Pinpoint the cell where the given text exists, returning its (X, Y) midpoint coordinate. 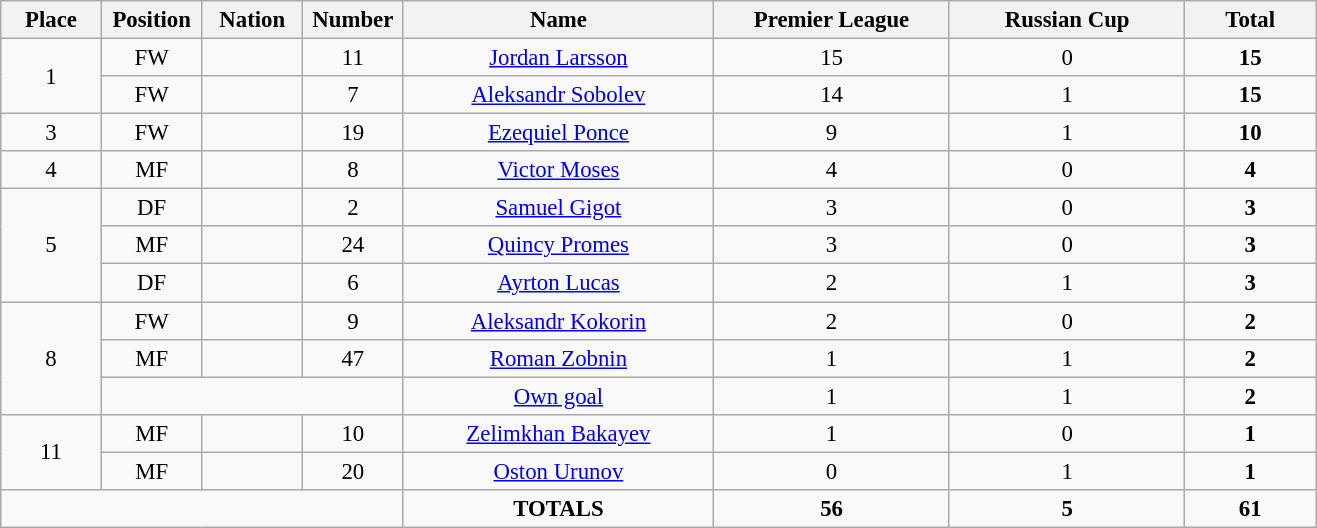
Victor Moses (558, 170)
Premier League (832, 20)
Nation (252, 20)
TOTALS (558, 509)
Jordan Larsson (558, 58)
14 (832, 95)
Quincy Promes (558, 245)
Own goal (558, 396)
Total (1250, 20)
Russian Cup (1067, 20)
Roman Zobnin (558, 358)
Position (152, 20)
20 (354, 471)
24 (354, 245)
47 (354, 358)
6 (354, 283)
Zelimkhan Bakayev (558, 433)
7 (354, 95)
Samuel Gigot (558, 208)
Place (52, 20)
Aleksandr Sobolev (558, 95)
Ezequiel Ponce (558, 133)
19 (354, 133)
56 (832, 509)
Ayrton Lucas (558, 283)
Oston Urunov (558, 471)
Aleksandr Kokorin (558, 321)
Name (558, 20)
Number (354, 20)
61 (1250, 509)
